Extract the (X, Y) coordinate from the center of the cell holding the provided text.  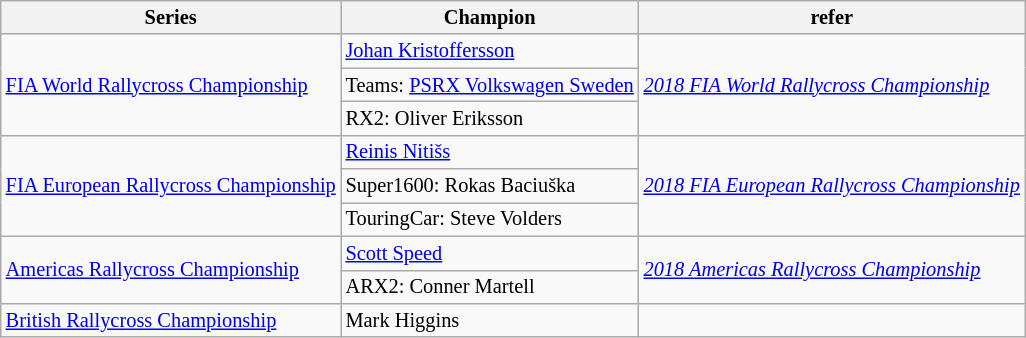
refer (832, 17)
Teams: PSRX Volkswagen Sweden (490, 85)
FIA World Rallycross Championship (171, 84)
2018 Americas Rallycross Championship (832, 270)
Series (171, 17)
British Rallycross Championship (171, 320)
RX2: Oliver Eriksson (490, 118)
Americas Rallycross Championship (171, 270)
Reinis Nitišs (490, 152)
Scott Speed (490, 253)
Mark Higgins (490, 320)
Johan Kristoffersson (490, 51)
2018 FIA World Rallycross Championship (832, 84)
Super1600: Rokas Baciuška (490, 186)
FIA European Rallycross Championship (171, 186)
ARX2: Conner Martell (490, 287)
TouringCar: Steve Volders (490, 219)
Champion (490, 17)
2018 FIA European Rallycross Championship (832, 186)
